Locate the cell with the specified text and output its (X, Y) center coordinate. 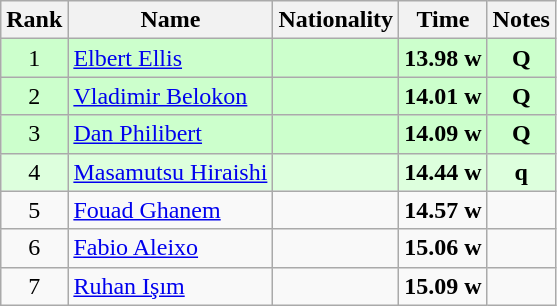
Ruhan Işım (170, 286)
14.57 w (443, 210)
14.09 w (443, 134)
Time (443, 20)
5 (34, 210)
14.44 w (443, 172)
3 (34, 134)
q (521, 172)
15.09 w (443, 286)
1 (34, 58)
15.06 w (443, 248)
Fouad Ghanem (170, 210)
Dan Philibert (170, 134)
Name (170, 20)
Vladimir Belokon (170, 96)
4 (34, 172)
13.98 w (443, 58)
2 (34, 96)
Notes (521, 20)
Rank (34, 20)
14.01 w (443, 96)
Nationality (336, 20)
Elbert Ellis (170, 58)
Masamutsu Hiraishi (170, 172)
6 (34, 248)
7 (34, 286)
Fabio Aleixo (170, 248)
